Detect which cell encompasses the target text, then output its [X, Y] center coordinate. 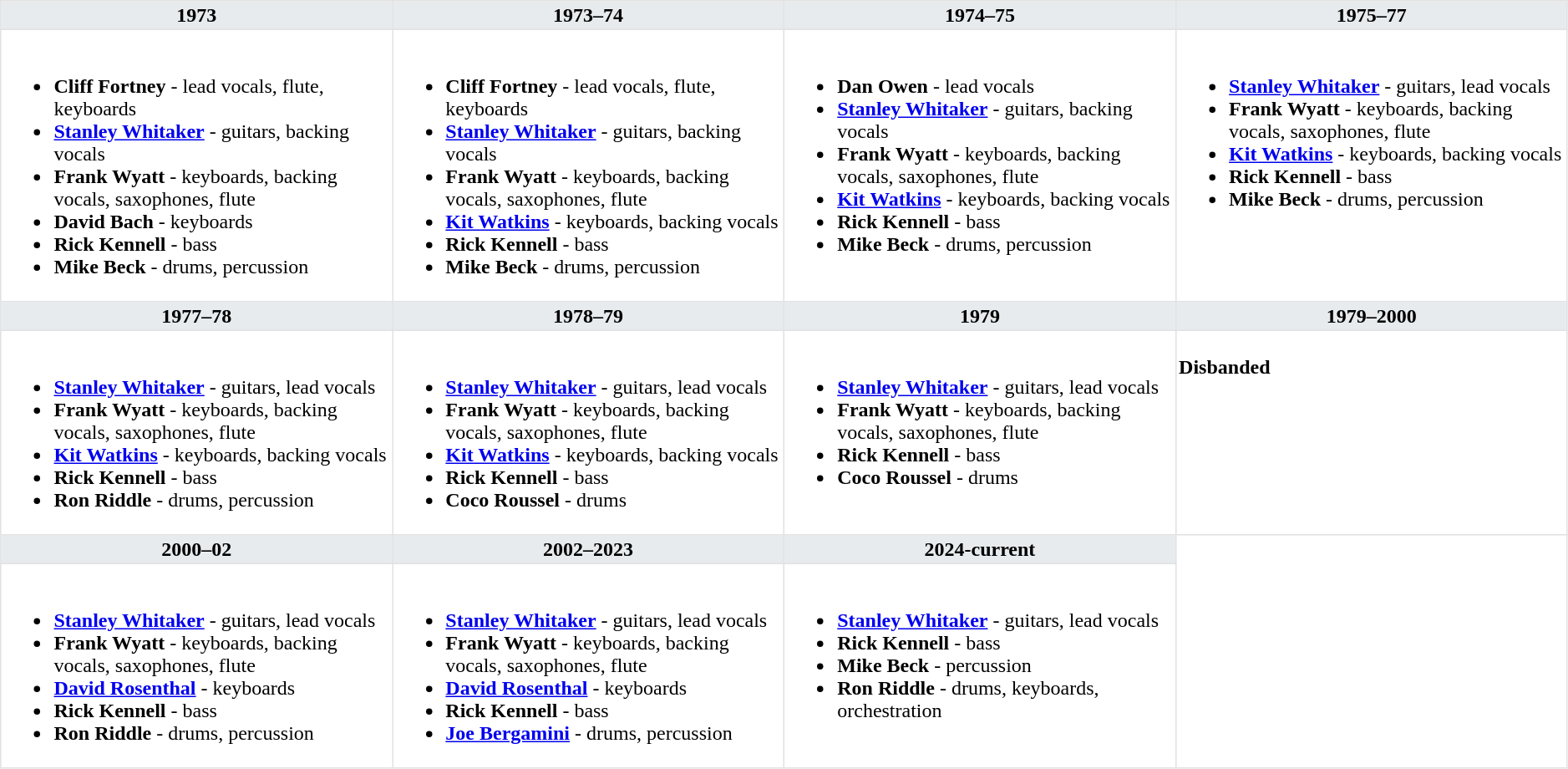
1979–2000 [1372, 316]
2002–2023 [588, 549]
2024-current [979, 549]
Disbanded [1372, 432]
1977–78 [197, 316]
1973 [197, 15]
1978–79 [588, 316]
Stanley Whitaker - guitars, lead vocalsFrank Wyatt - keyboards, backing vocals, saxophones, fluteRick Kennell - bassCoco Roussel - drums [979, 432]
1979 [979, 316]
2000–02 [197, 549]
1973–74 [588, 15]
1975–77 [1372, 15]
1974–75 [979, 15]
Stanley Whitaker - guitars, lead vocalsRick Kennell - bassMike Beck - percussionRon Riddle - drums, keyboards, orchestration [979, 665]
